Pinpoint the cell where the given text exists, returning its (X, Y) midpoint coordinate. 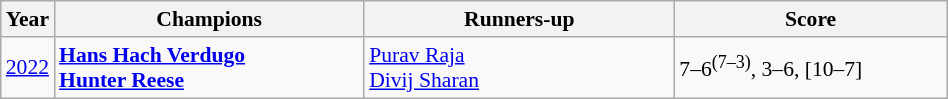
Champions (209, 19)
Runners-up (519, 19)
Purav Raja Divij Sharan (519, 68)
7–6(7–3), 3–6, [10–7] (810, 68)
Year (28, 19)
Hans Hach Verdugo Hunter Reese (209, 68)
2022 (28, 68)
Score (810, 19)
